Pinpoint the cell where the given text exists, returning its [x, y] midpoint coordinate. 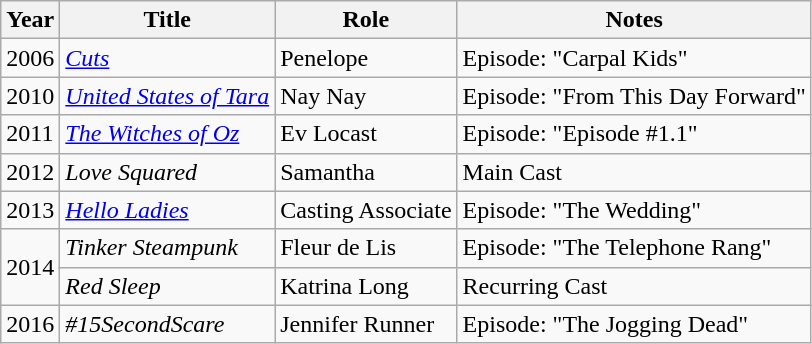
United States of Tara [168, 96]
Love Squared [168, 172]
2006 [30, 58]
Red Sleep [168, 286]
Main Cast [634, 172]
2010 [30, 96]
Cuts [168, 58]
Penelope [366, 58]
#15SecondScare [168, 324]
Casting Associate [366, 210]
2016 [30, 324]
Episode: "The Wedding" [634, 210]
The Witches of Oz [168, 134]
Recurring Cast [634, 286]
2014 [30, 267]
Nay Nay [366, 96]
Samantha [366, 172]
Katrina Long [366, 286]
2013 [30, 210]
Episode: "The Jogging Dead" [634, 324]
Episode: "Episode #1.1" [634, 134]
Episode: "The Telephone Rang" [634, 248]
2012 [30, 172]
Hello Ladies [168, 210]
Year [30, 20]
2011 [30, 134]
Ev Locast [366, 134]
Fleur de Lis [366, 248]
Title [168, 20]
Episode: "Carpal Kids" [634, 58]
Notes [634, 20]
Episode: "From This Day Forward" [634, 96]
Role [366, 20]
Jennifer Runner [366, 324]
Tinker Steampunk [168, 248]
